For the text-containing cell, return its midpoint in (X, Y) coordinate format. 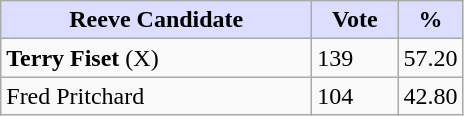
104 (355, 96)
Fred Pritchard (156, 96)
Terry Fiset (X) (156, 58)
42.80 (430, 96)
Reeve Candidate (156, 20)
% (430, 20)
139 (355, 58)
57.20 (430, 58)
Vote (355, 20)
